Output the [X, Y] coordinate of the center of the cell containing the given text.  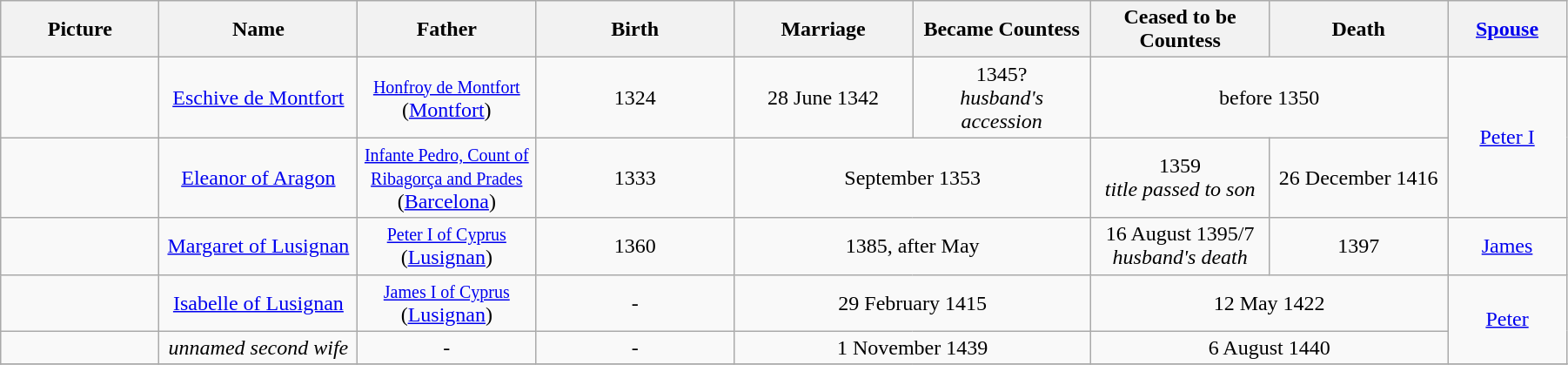
Peter I [1507, 138]
unnamed second wife [258, 348]
26 December 1416 [1359, 178]
1359title passed to son [1180, 178]
1385, after May [913, 246]
before 1350 [1270, 98]
Margaret of Lusignan [258, 246]
29 February 1415 [913, 303]
1 November 1439 [913, 348]
Peter I of Cyprus (Lusignan) [447, 246]
Became Countess [1002, 30]
James [1507, 246]
September 1353 [913, 178]
Ceased to be Countess [1180, 30]
Isabelle of Lusignan [258, 303]
Honfroy de Montfort (Montfort) [447, 98]
Name [258, 30]
1345?husband's accession [1002, 98]
Death [1359, 30]
Eleanor of Aragon [258, 178]
Birth [635, 30]
James I of Cyprus (Lusignan) [447, 303]
1360 [635, 246]
28 June 1342 [823, 98]
Peter [1507, 319]
12 May 1422 [1270, 303]
1333 [635, 178]
16 August 1395/7husband's death [1180, 246]
6 August 1440 [1270, 348]
Picture [80, 30]
Marriage [823, 30]
Eschive de Montfort [258, 98]
Spouse [1507, 30]
1324 [635, 98]
Infante Pedro, Count of Ribagorça and Prades (Barcelona) [447, 178]
1397 [1359, 246]
Father [447, 30]
